Return the (X, Y) coordinate for the center point of the cell that contains the specified text.  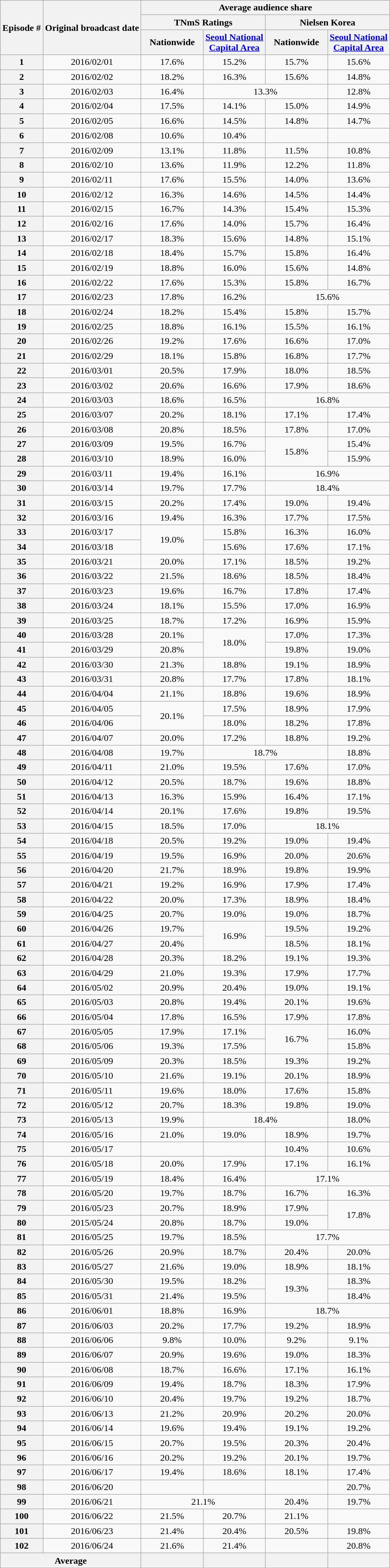
2016/05/09 (92, 1061)
2016/04/27 (92, 944)
10.0% (235, 1340)
64 (22, 988)
2016/06/21 (92, 1502)
2016/06/17 (92, 1472)
2016/04/28 (92, 958)
2016/03/21 (92, 562)
2016/04/13 (92, 797)
2016/02/05 (92, 121)
102 (22, 1546)
2016/04/22 (92, 900)
22 (22, 370)
2016/02/08 (92, 135)
2016/04/08 (92, 753)
17 (22, 297)
10 (22, 194)
11.9% (235, 165)
8 (22, 165)
43 (22, 679)
2016/03/30 (92, 664)
2016/05/02 (92, 988)
2016/03/25 (92, 620)
2016/04/21 (92, 885)
9.8% (172, 1340)
27 (22, 444)
72 (22, 1105)
80 (22, 1223)
2016/02/16 (92, 224)
7 (22, 150)
3 (22, 91)
2016/03/02 (92, 385)
2016/02/09 (92, 150)
2016/05/05 (92, 1032)
15.0% (296, 106)
2016/02/26 (92, 341)
2016/06/08 (92, 1370)
2016/03/15 (92, 503)
62 (22, 958)
6 (22, 135)
24 (22, 400)
12.8% (359, 91)
2016/02/04 (92, 106)
18 (22, 312)
92 (22, 1399)
2016/02/03 (92, 91)
2016/05/17 (92, 1149)
2016/02/24 (92, 312)
63 (22, 973)
74 (22, 1134)
98 (22, 1487)
Average (71, 1560)
33 (22, 532)
2016/05/19 (92, 1179)
32 (22, 518)
2016/04/07 (92, 738)
91 (22, 1384)
85 (22, 1296)
2016/02/18 (92, 253)
2016/06/24 (92, 1546)
67 (22, 1032)
28 (22, 459)
84 (22, 1281)
2016/04/11 (92, 767)
2016/03/23 (92, 591)
14.3% (235, 209)
21.7% (172, 870)
2016/06/09 (92, 1384)
36 (22, 576)
2016/03/09 (92, 444)
19 (22, 326)
2 (22, 77)
77 (22, 1179)
21 (22, 356)
38 (22, 606)
2016/03/14 (92, 488)
2016/04/25 (92, 914)
2016/05/10 (92, 1076)
31 (22, 503)
14.9% (359, 106)
73 (22, 1120)
70 (22, 1076)
2016/05/03 (92, 1002)
79 (22, 1208)
2016/06/13 (92, 1414)
34 (22, 547)
81 (22, 1237)
56 (22, 870)
2016/05/25 (92, 1237)
9 (22, 179)
2016/02/02 (92, 77)
15.1% (359, 238)
9.2% (296, 1340)
2016/04/19 (92, 855)
14.7% (359, 121)
88 (22, 1340)
75 (22, 1149)
16 (22, 282)
21.2% (172, 1414)
13 (22, 238)
90 (22, 1370)
2016/02/23 (92, 297)
2016/06/23 (92, 1531)
2016/04/05 (92, 709)
60 (22, 929)
2016/03/22 (92, 576)
2016/02/19 (92, 268)
5 (22, 121)
47 (22, 738)
2016/04/26 (92, 929)
2016/02/29 (92, 356)
55 (22, 855)
87 (22, 1325)
61 (22, 944)
2016/02/22 (92, 282)
2016/06/01 (92, 1311)
9.1% (359, 1340)
2016/03/31 (92, 679)
97 (22, 1472)
2016/05/12 (92, 1105)
14.4% (359, 194)
2016/03/28 (92, 635)
2016/06/22 (92, 1516)
14.6% (235, 194)
25 (22, 414)
2016/02/17 (92, 238)
53 (22, 826)
Average audience share (265, 8)
71 (22, 1090)
2016/03/11 (92, 474)
23 (22, 385)
48 (22, 753)
2016/04/14 (92, 811)
101 (22, 1531)
2016/05/18 (92, 1164)
2016/04/15 (92, 826)
86 (22, 1311)
2016/04/18 (92, 841)
2016/06/20 (92, 1487)
50 (22, 782)
2016/02/10 (92, 165)
42 (22, 664)
93 (22, 1414)
11.5% (296, 150)
2016/03/16 (92, 518)
Nielsen Korea (328, 22)
14 (22, 253)
14.1% (235, 106)
15.2% (235, 62)
44 (22, 694)
2016/05/11 (92, 1090)
2016/02/12 (92, 194)
2016/04/04 (92, 694)
46 (22, 723)
2016/06/03 (92, 1325)
2016/06/15 (92, 1443)
2016/03/07 (92, 414)
100 (22, 1516)
76 (22, 1164)
26 (22, 430)
95 (22, 1443)
40 (22, 635)
2016/05/13 (92, 1120)
2016/05/06 (92, 1046)
65 (22, 1002)
10.8% (359, 150)
51 (22, 797)
35 (22, 562)
2016/03/08 (92, 430)
2015/05/24 (92, 1223)
2016/05/30 (92, 1281)
2016/06/16 (92, 1458)
96 (22, 1458)
2016/06/10 (92, 1399)
83 (22, 1267)
59 (22, 914)
4 (22, 106)
30 (22, 488)
2016/05/04 (92, 1017)
89 (22, 1355)
54 (22, 841)
2016/06/06 (92, 1340)
13.1% (172, 150)
TNmS Ratings (203, 22)
41 (22, 650)
2016/02/11 (92, 179)
13.3% (265, 91)
94 (22, 1428)
2016/03/17 (92, 532)
49 (22, 767)
29 (22, 474)
2016/02/25 (92, 326)
78 (22, 1193)
12 (22, 224)
45 (22, 709)
2016/03/24 (92, 606)
15 (22, 268)
2016/02/01 (92, 62)
82 (22, 1252)
99 (22, 1502)
12.2% (296, 165)
1 (22, 62)
2016/04/20 (92, 870)
69 (22, 1061)
2016/03/03 (92, 400)
2016/05/26 (92, 1252)
2016/05/16 (92, 1134)
2016/03/18 (92, 547)
2016/06/14 (92, 1428)
2016/04/29 (92, 973)
2016/04/06 (92, 723)
2016/05/27 (92, 1267)
2016/05/31 (92, 1296)
11 (22, 209)
2016/05/23 (92, 1208)
66 (22, 1017)
Episode # (22, 28)
2016/04/12 (92, 782)
20 (22, 341)
52 (22, 811)
2016/06/07 (92, 1355)
2016/03/29 (92, 650)
2016/03/01 (92, 370)
58 (22, 900)
37 (22, 591)
2016/02/15 (92, 209)
Original broadcast date (92, 28)
21.3% (172, 664)
57 (22, 885)
16.2% (235, 297)
39 (22, 620)
2016/05/20 (92, 1193)
2016/03/10 (92, 459)
68 (22, 1046)
